Pinpoint the cell where the given text exists, returning its [X, Y] midpoint coordinate. 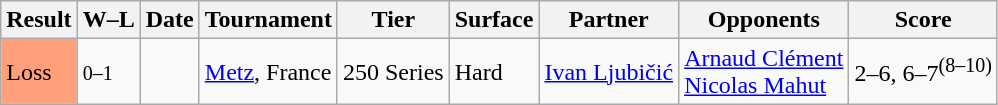
Loss [39, 72]
Arnaud Clément Nicolas Mahut [764, 72]
Tier [393, 20]
Partner [609, 20]
Surface [494, 20]
Result [39, 20]
Score [923, 20]
Tournament [268, 20]
W–L [108, 20]
Opponents [764, 20]
Metz, France [268, 72]
Hard [494, 72]
Ivan Ljubičić [609, 72]
2–6, 6–7(8–10) [923, 72]
Date [170, 20]
0–1 [108, 72]
250 Series [393, 72]
